Output the [x, y] coordinate of the center of the cell containing the given text.  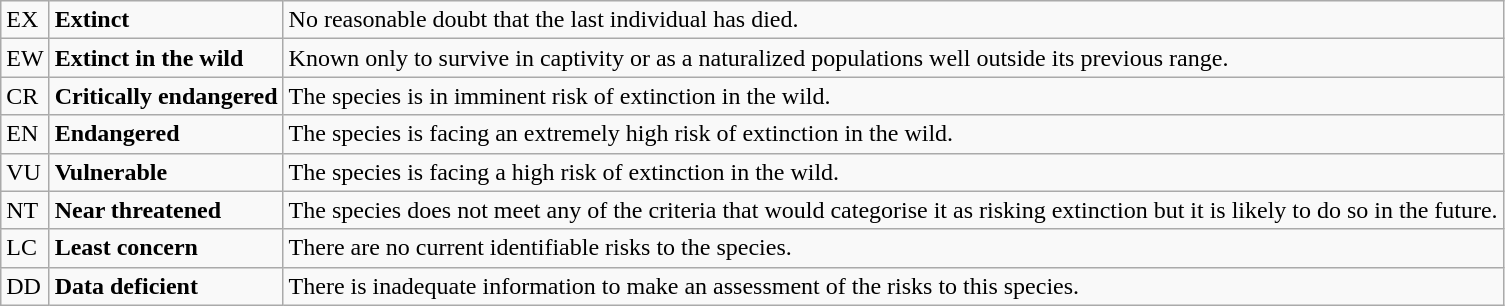
Least concern [166, 248]
NT [25, 210]
No reasonable doubt that the last individual has died. [893, 20]
CR [25, 96]
EN [25, 134]
The species is facing an extremely high risk of extinction in the wild. [893, 134]
The species does not meet any of the criteria that would categorise it as risking extinction but it is likely to do so in the future. [893, 210]
EW [25, 58]
Known only to survive in captivity or as a naturalized populations well outside its previous range. [893, 58]
VU [25, 172]
Extinct in the wild [166, 58]
Critically endangered [166, 96]
Data deficient [166, 286]
LC [25, 248]
DD [25, 286]
EX [25, 20]
Endangered [166, 134]
The species is in imminent risk of extinction in the wild. [893, 96]
The species is facing a high risk of extinction in the wild. [893, 172]
There is inadequate information to make an assessment of the risks to this species. [893, 286]
Vulnerable [166, 172]
Near threatened [166, 210]
There are no current identifiable risks to the species. [893, 248]
Extinct [166, 20]
